Output the (X, Y) coordinate of the center of the cell containing the given text.  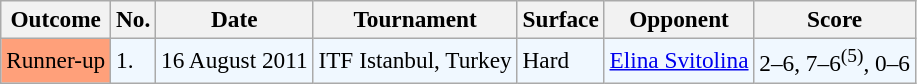
Opponent (679, 19)
Outcome (56, 19)
Elina Svitolina (679, 60)
Runner-up (56, 60)
Score (834, 19)
ITF Istanbul, Turkey (415, 60)
Date (234, 19)
Tournament (415, 19)
1. (134, 60)
Surface (560, 19)
2–6, 7–6(5), 0–6 (834, 60)
No. (134, 19)
16 August 2011 (234, 60)
Hard (560, 60)
